Output the (X, Y) coordinate of the center of the cell containing the given text.  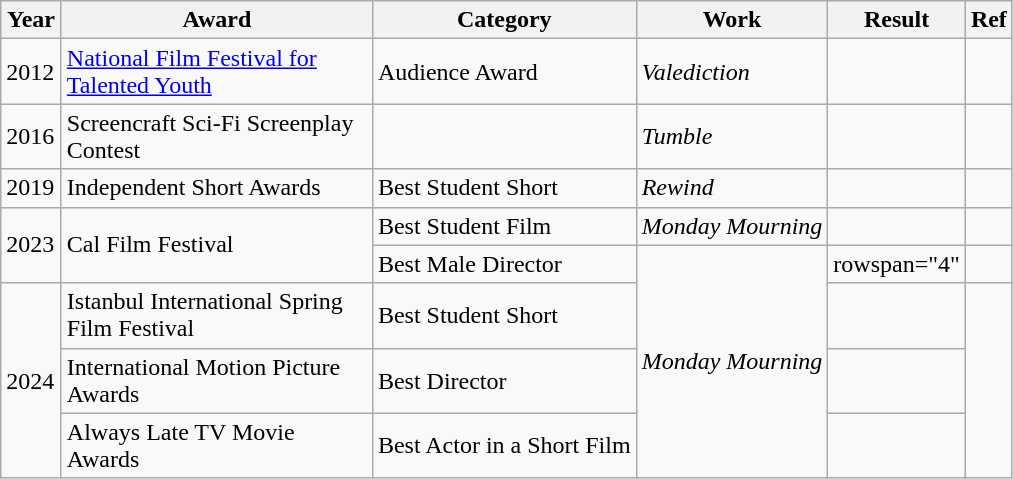
2023 (32, 245)
Result (897, 20)
Cal Film Festival (216, 245)
rowspan="4" (897, 264)
Category (504, 20)
Audience Award (504, 72)
Rewind (732, 188)
Always Late TV Movie Awards (216, 446)
Best Student Film (504, 226)
Year (32, 20)
Ref (988, 20)
2024 (32, 380)
Tumble (732, 136)
Work (732, 20)
Screencraft Sci-Fi Screenplay Contest (216, 136)
Best Director (504, 380)
Istanbul International Spring Film Festival (216, 316)
International Motion Picture Awards (216, 380)
Valediction (732, 72)
National Film Festival for Talented Youth (216, 72)
2019 (32, 188)
2016 (32, 136)
Award (216, 20)
Best Actor in a Short Film (504, 446)
Independent Short Awards (216, 188)
2012 (32, 72)
Best Male Director (504, 264)
